Extract the (x, y) coordinate from the center of the cell holding the provided text.  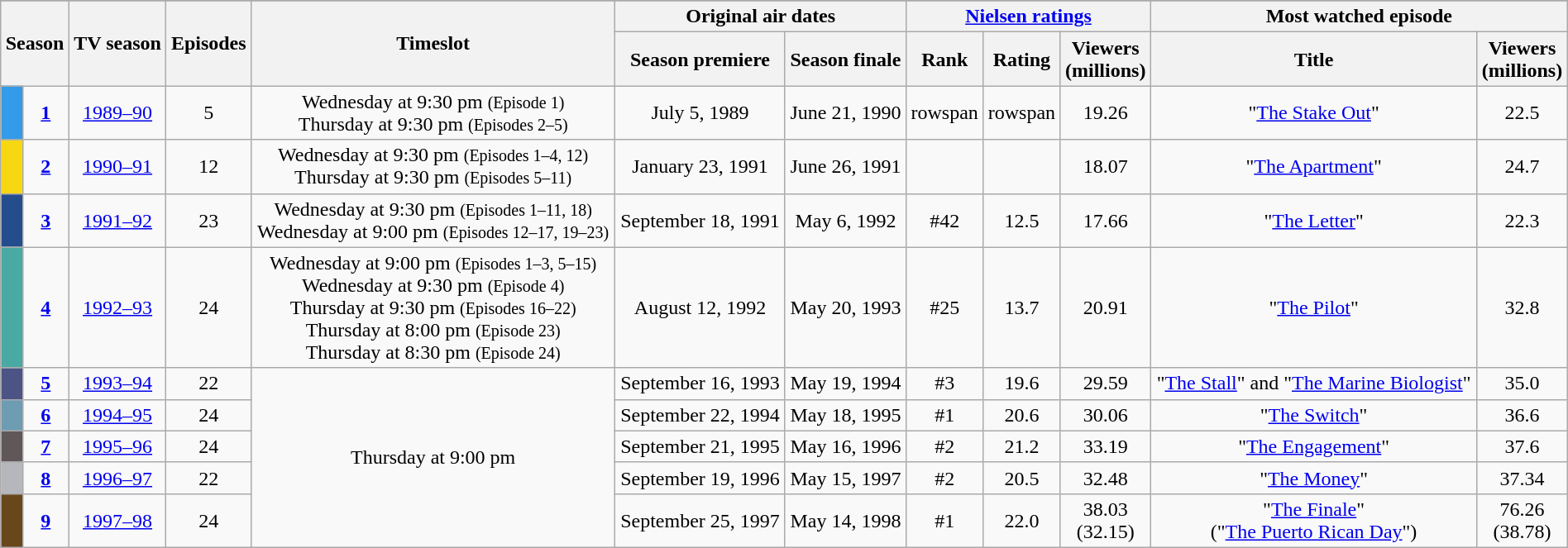
September 21, 1995 (700, 446)
13.7 (1022, 307)
September 22, 1994 (700, 415)
May 19, 1994 (845, 384)
September 16, 1993 (700, 384)
Thursday at 9:00 pm (433, 458)
3 (45, 220)
22.0 (1022, 521)
May 16, 1996 (845, 446)
4 (45, 307)
Original air dates (761, 17)
"The Stall" and "The Marine Biologist" (1313, 384)
32.48 (1105, 478)
19.6 (1022, 384)
May 18, 1995 (845, 415)
30.06 (1105, 415)
22.3 (1522, 220)
"The Stake Out" (1313, 112)
1995–96 (117, 446)
37.6 (1522, 446)
June 26, 1991 (845, 167)
May 14, 1998 (845, 521)
Wednesday at 9:30 pm (Episodes 1–11, 18)Wednesday at 9:00 pm (Episodes 12–17, 19–23) (433, 220)
"The Switch" (1313, 415)
Season premiere (700, 60)
1990–91 (117, 167)
20.5 (1022, 478)
1993–94 (117, 384)
18.07 (1105, 167)
8 (45, 478)
Season (35, 43)
May 6, 1992 (845, 220)
September 18, 1991 (700, 220)
"The Finale"("The Puerto Rican Day") (1313, 521)
#25 (944, 307)
Wednesday at 9:30 pm (Episode 1)Thursday at 9:30 pm (Episodes 2–5) (433, 112)
"The Letter" (1313, 220)
September 19, 1996 (700, 478)
12.5 (1022, 220)
19.26 (1105, 112)
"The Money" (1313, 478)
17.66 (1105, 220)
Timeslot (433, 43)
Rating (1022, 60)
"The Engagement" (1313, 446)
July 5, 1989 (700, 112)
33.19 (1105, 446)
23 (208, 220)
1997–98 (117, 521)
21.2 (1022, 446)
1989–90 (117, 112)
32.8 (1522, 307)
Episodes (208, 43)
Rank (944, 60)
Most watched episode (1359, 17)
TV season (117, 43)
1994–95 (117, 415)
January 23, 1991 (700, 167)
May 20, 1993 (845, 307)
22.5 (1522, 112)
"The Apartment" (1313, 167)
#3 (944, 384)
24.7 (1522, 167)
Season finale (845, 60)
1996–97 (117, 478)
7 (45, 446)
1991–92 (117, 220)
37.34 (1522, 478)
20.6 (1022, 415)
Nielsen ratings (1029, 17)
36.6 (1522, 415)
September 25, 1997 (700, 521)
August 12, 1992 (700, 307)
12 (208, 167)
"The Pilot" (1313, 307)
38.03(32.15) (1105, 521)
1992–93 (117, 307)
Wednesday at 9:30 pm (Episodes 1–4, 12)Thursday at 9:30 pm (Episodes 5–11) (433, 167)
6 (45, 415)
35.0 (1522, 384)
76.26(38.78) (1522, 521)
May 15, 1997 (845, 478)
20.91 (1105, 307)
1 (45, 112)
2 (45, 167)
Title (1313, 60)
June 21, 1990 (845, 112)
#42 (944, 220)
29.59 (1105, 384)
9 (45, 521)
